Return the (x, y) coordinate for the center point of the cell that contains the specified text.  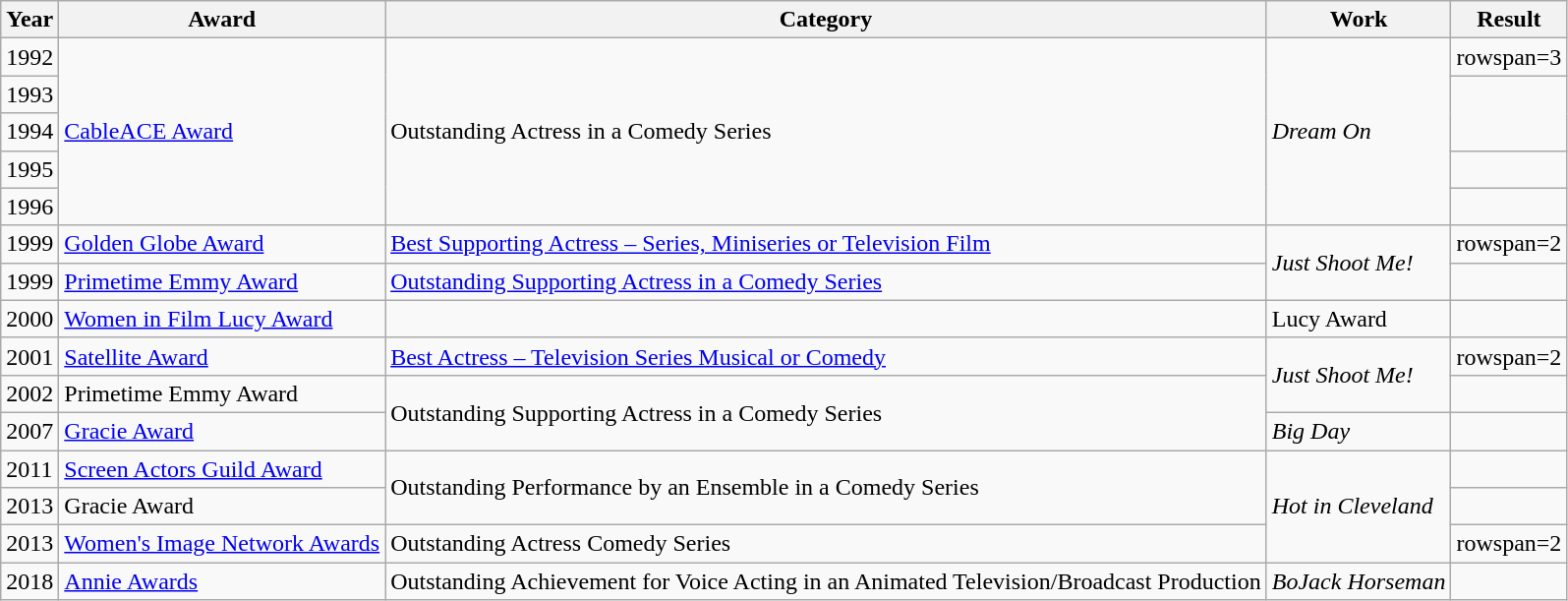
1993 (29, 94)
Award (222, 20)
1992 (29, 57)
Outstanding Actress Comedy Series (826, 544)
Outstanding Actress in a Comedy Series (826, 132)
1996 (29, 207)
Result (1509, 20)
2018 (29, 581)
Women in Film Lucy Award (222, 319)
2001 (29, 356)
Women's Image Network Awards (222, 544)
Big Day (1359, 431)
Screen Actors Guild Award (222, 469)
2002 (29, 393)
Satellite Award (222, 356)
Annie Awards (222, 581)
Work (1359, 20)
2007 (29, 431)
Dream On (1359, 132)
Hot in Cleveland (1359, 507)
1995 (29, 169)
Outstanding Performance by an Ensemble in a Comedy Series (826, 488)
Golden Globe Award (222, 244)
2000 (29, 319)
Year (29, 20)
Category (826, 20)
BoJack Horseman (1359, 581)
Lucy Award (1359, 319)
1994 (29, 132)
rowspan=3 (1509, 57)
Best Supporting Actress – Series, Miniseries or Television Film (826, 244)
Best Actress – Television Series Musical or Comedy (826, 356)
Outstanding Achievement for Voice Acting in an Animated Television/Broadcast Production (826, 581)
CableACE Award (222, 132)
2011 (29, 469)
